Return the (x, y) coordinate for the center point of the cell that contains the specified text.  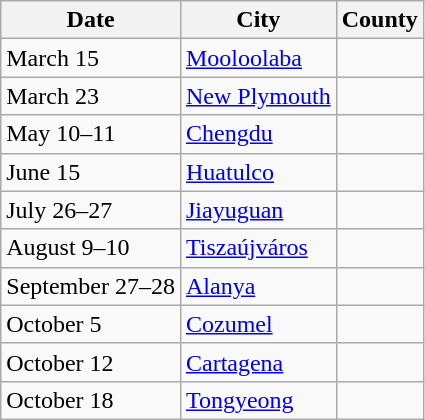
October 18 (91, 400)
Tiszaújváros (258, 248)
Tongyeong (258, 400)
March 23 (91, 96)
Mooloolaba (258, 58)
County (380, 20)
Cartagena (258, 362)
Chengdu (258, 134)
June 15 (91, 172)
Date (91, 20)
Alanya (258, 286)
Jiayuguan (258, 210)
July 26–27 (91, 210)
Cozumel (258, 324)
August 9–10 (91, 248)
Huatulco (258, 172)
October 5 (91, 324)
City (258, 20)
May 10–11 (91, 134)
September 27–28 (91, 286)
October 12 (91, 362)
March 15 (91, 58)
New Plymouth (258, 96)
